Return the [X, Y] coordinate for the center point of the cell that contains the specified text.  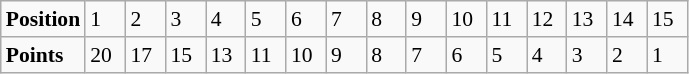
12 [547, 19]
Position [43, 19]
17 [145, 55]
14 [627, 19]
20 [105, 55]
Points [43, 55]
